Extract the [x, y] coordinate from the center of the cell holding the provided text.  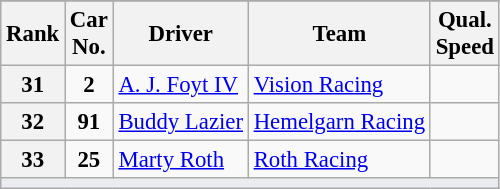
Marty Roth [180, 160]
Hemelgarn Racing [339, 122]
Qual.Speed [464, 34]
Vision Racing [339, 85]
33 [33, 160]
Rank [33, 34]
91 [90, 122]
25 [90, 160]
Team [339, 34]
Roth Racing [339, 160]
2 [90, 85]
Driver [180, 34]
31 [33, 85]
32 [33, 122]
CarNo. [90, 34]
Buddy Lazier [180, 122]
A. J. Foyt IV [180, 85]
